Return [x, y] of the center of cell containing provided text 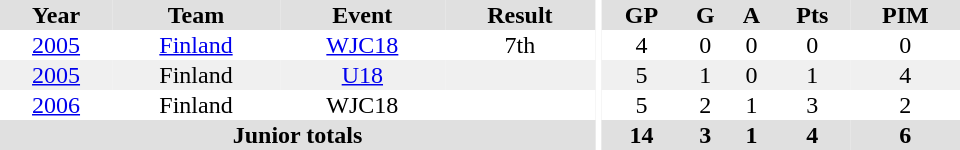
U18 [362, 75]
Junior totals [298, 135]
14 [642, 135]
6 [906, 135]
2006 [56, 105]
Event [362, 15]
PIM [906, 15]
G [705, 15]
Team [196, 15]
Year [56, 15]
GP [642, 15]
Result [520, 15]
Pts [812, 15]
7th [520, 45]
A [752, 15]
